From the cell containing the given text, extract its center point as [X, Y] coordinate. 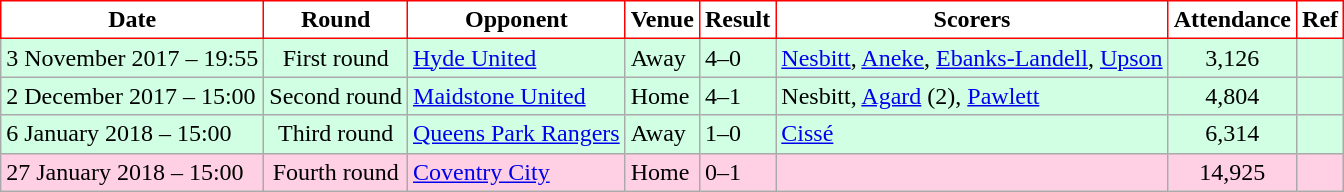
Hyde United [517, 58]
First round [336, 58]
Scorers [972, 20]
2 December 2017 – 15:00 [132, 96]
Round [336, 20]
Attendance [1232, 20]
Ref [1320, 20]
Date [132, 20]
Nesbitt, Aneke, Ebanks-Landell, Upson [972, 58]
Third round [336, 134]
Nesbitt, Agard (2), Pawlett [972, 96]
Coventry City [517, 172]
6,314 [1232, 134]
Venue [662, 20]
Fourth round [336, 172]
Opponent [517, 20]
Result [737, 20]
Maidstone United [517, 96]
3,126 [1232, 58]
27 January 2018 – 15:00 [132, 172]
3 November 2017 – 19:55 [132, 58]
6 January 2018 – 15:00 [132, 134]
4,804 [1232, 96]
1–0 [737, 134]
Cissé [972, 134]
14,925 [1232, 172]
0–1 [737, 172]
Second round [336, 96]
4–0 [737, 58]
Queens Park Rangers [517, 134]
4–1 [737, 96]
